Detect which cell encompasses the target text, then output its (X, Y) center coordinate. 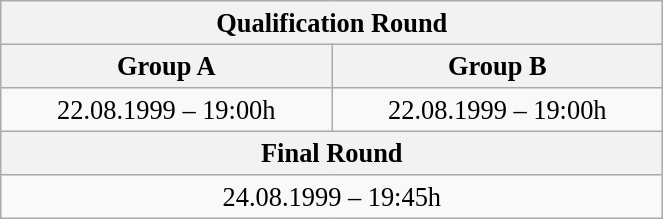
Group B (498, 66)
Group A (166, 66)
24.08.1999 – 19:45h (332, 197)
Final Round (332, 153)
Qualification Round (332, 22)
